Return the [X, Y] coordinate for the center point of the cell that contains the specified text.  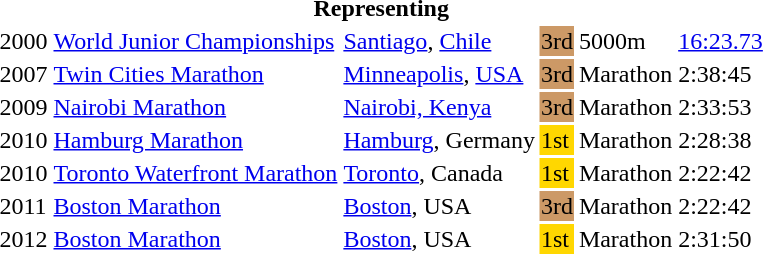
Santiago, Chile [440, 41]
Hamburg, Germany [440, 140]
Toronto, Canada [440, 173]
Nairobi, Kenya [440, 107]
Toronto Waterfront Marathon [196, 173]
Hamburg Marathon [196, 140]
Nairobi Marathon [196, 107]
5000m [625, 41]
Twin Cities Marathon [196, 74]
World Junior Championships [196, 41]
Minneapolis, USA [440, 74]
